Provide the [x, y] coordinate of the cell's center where the given text is located.  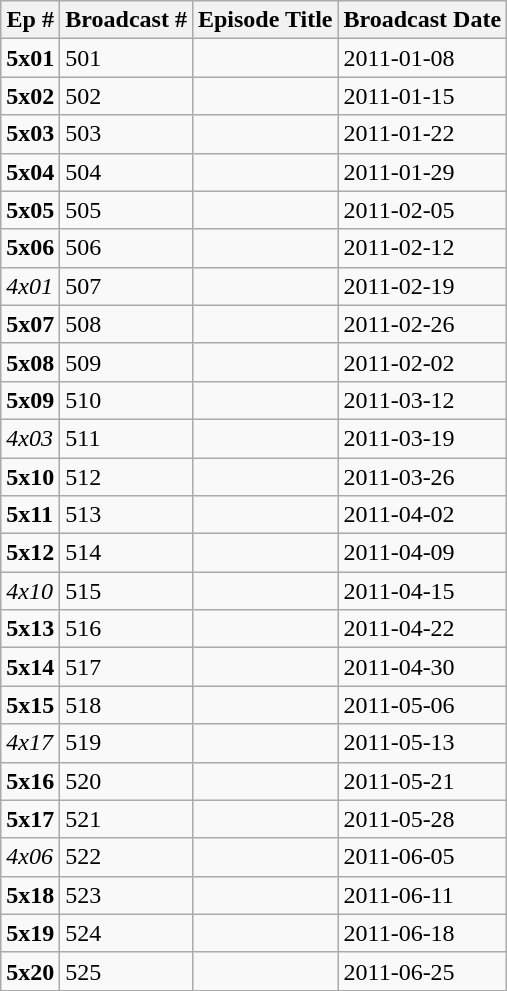
2011-06-05 [422, 857]
2011-06-25 [422, 971]
512 [126, 477]
4x06 [30, 857]
5x01 [30, 58]
2011-02-02 [422, 362]
2011-01-08 [422, 58]
2011-01-29 [422, 172]
504 [126, 172]
2011-01-15 [422, 96]
506 [126, 248]
5x15 [30, 705]
2011-03-26 [422, 477]
5x13 [30, 629]
519 [126, 743]
508 [126, 324]
518 [126, 705]
501 [126, 58]
5x06 [30, 248]
510 [126, 400]
5x10 [30, 477]
2011-06-18 [422, 933]
5x16 [30, 781]
2011-05-06 [422, 705]
Broadcast # [126, 20]
2011-03-12 [422, 400]
2011-04-09 [422, 553]
5x03 [30, 134]
2011-01-22 [422, 134]
502 [126, 96]
4x01 [30, 286]
2011-05-21 [422, 781]
520 [126, 781]
2011-02-26 [422, 324]
517 [126, 667]
5x14 [30, 667]
2011-02-19 [422, 286]
524 [126, 933]
4x03 [30, 438]
2011-02-12 [422, 248]
2011-02-05 [422, 210]
2011-05-28 [422, 819]
2011-06-11 [422, 895]
522 [126, 857]
Ep # [30, 20]
5x11 [30, 515]
525 [126, 971]
5x09 [30, 400]
515 [126, 591]
513 [126, 515]
5x12 [30, 553]
4x10 [30, 591]
2011-03-19 [422, 438]
5x02 [30, 96]
Broadcast Date [422, 20]
5x05 [30, 210]
2011-04-02 [422, 515]
5x17 [30, 819]
516 [126, 629]
5x18 [30, 895]
2011-04-30 [422, 667]
4x17 [30, 743]
523 [126, 895]
509 [126, 362]
503 [126, 134]
511 [126, 438]
2011-04-15 [422, 591]
Episode Title [265, 20]
5x08 [30, 362]
2011-05-13 [422, 743]
5x19 [30, 933]
5x20 [30, 971]
505 [126, 210]
514 [126, 553]
521 [126, 819]
2011-04-22 [422, 629]
507 [126, 286]
5x07 [30, 324]
5x04 [30, 172]
